Search for the cell housing the specified text and yield its [X, Y] center coordinate. 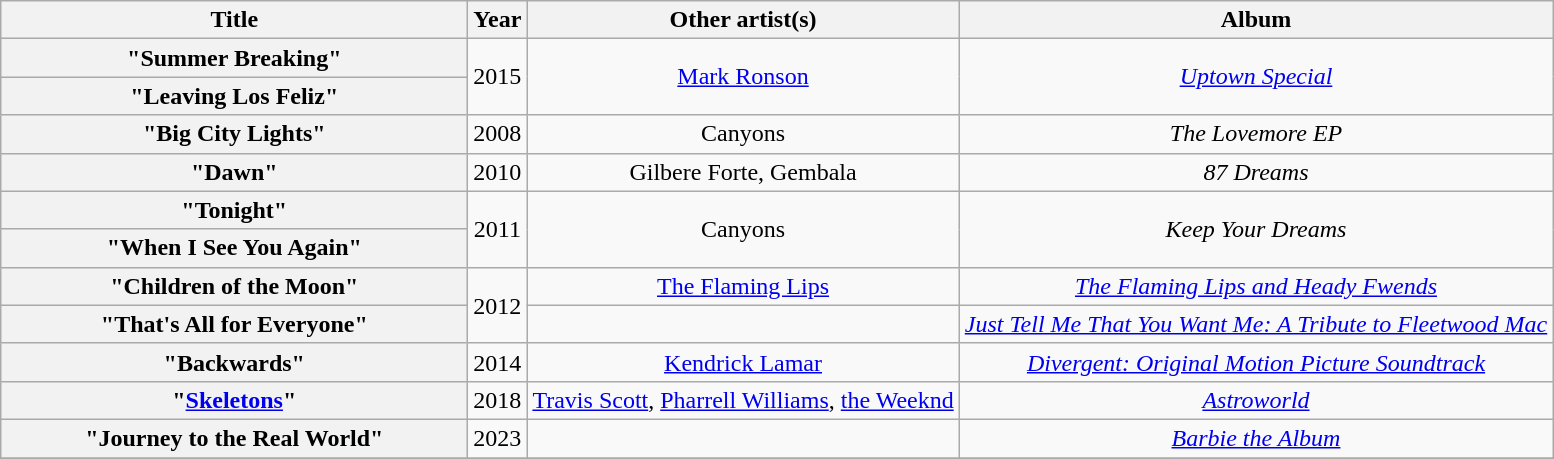
2012 [498, 305]
"Skeletons" [234, 400]
Other artist(s) [743, 20]
Astroworld [1256, 400]
87 Dreams [1256, 172]
"Tonight" [234, 210]
2014 [498, 362]
"Leaving Los Feliz" [234, 96]
2018 [498, 400]
"Dawn" [234, 172]
"Journey to the Real World" [234, 438]
Title [234, 20]
Barbie the Album [1256, 438]
The Flaming Lips [743, 286]
2023 [498, 438]
2011 [498, 229]
Keep Your Dreams [1256, 229]
Travis Scott, Pharrell Williams, the Weeknd [743, 400]
"Big City Lights" [234, 134]
Kendrick Lamar [743, 362]
"Backwards" [234, 362]
"Summer Breaking" [234, 58]
"When I See You Again" [234, 248]
Uptown Special [1256, 77]
Just Tell Me That You Want Me: A Tribute to Fleetwood Mac [1256, 324]
"That's All for Everyone" [234, 324]
Divergent: Original Motion Picture Soundtrack [1256, 362]
2015 [498, 77]
The Flaming Lips and Heady Fwends [1256, 286]
2008 [498, 134]
Year [498, 20]
Album [1256, 20]
Gilbere Forte, Gembala [743, 172]
"Children of the Moon" [234, 286]
2010 [498, 172]
The Lovemore EP [1256, 134]
Mark Ronson [743, 77]
